Locate the cell with the specified text and output its [X, Y] center coordinate. 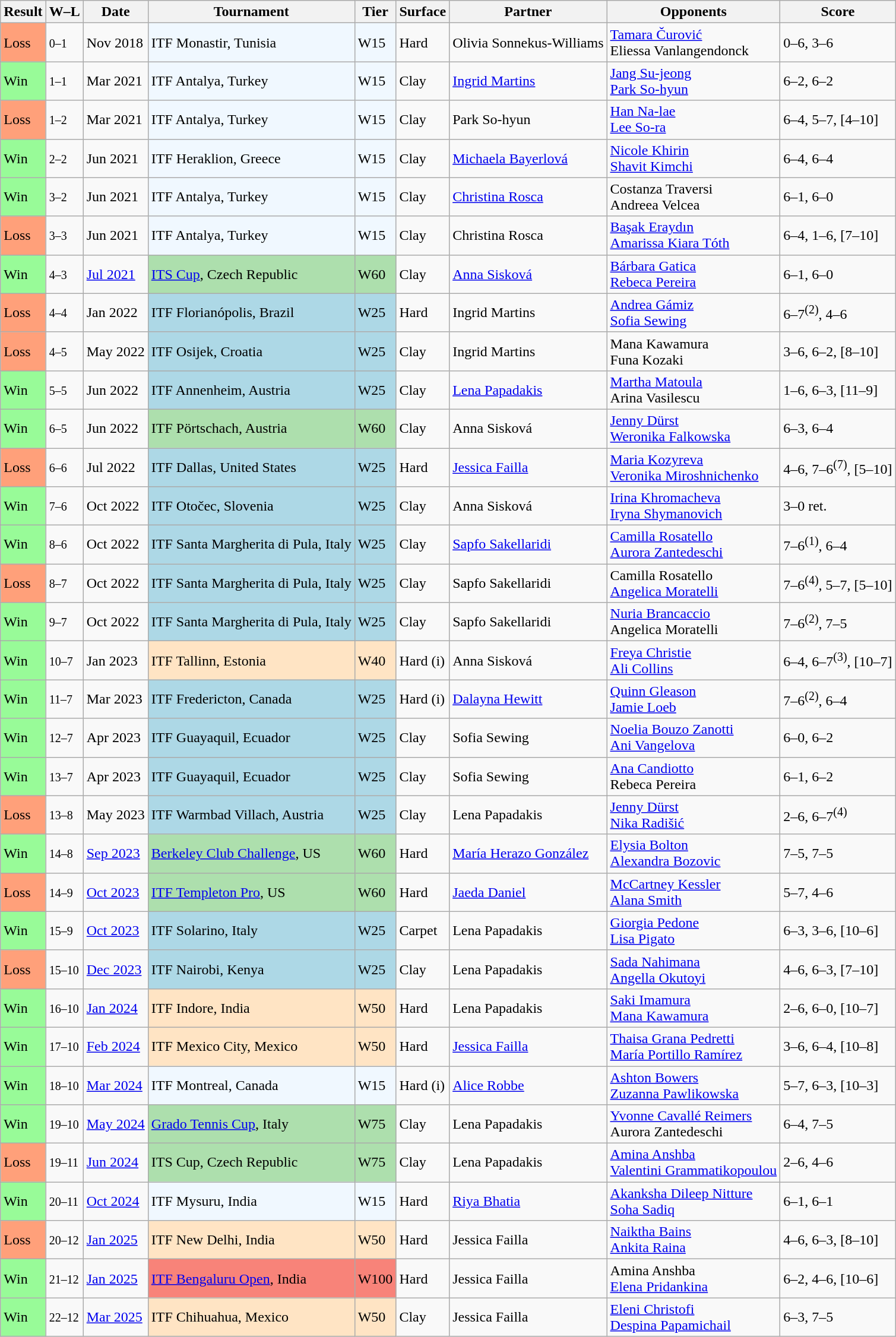
Result [23, 12]
Amina Anshba Valentini Grammatikopoulou [694, 1162]
ITF Otočec, Slovenia [251, 506]
1–6, 6–3, [11–9] [838, 389]
ITF New Delhi, India [251, 1240]
Riya Bhatia [528, 1202]
Elysia Bolton Alexandra Bozovic [694, 854]
16–10 [64, 1008]
3–3 [64, 235]
ITF Solarino, Italy [251, 931]
Mana Kawamura Funa Kozaki [694, 351]
Jenny Dürst Nika Radišić [694, 815]
W40 [375, 660]
5–7, 4–6 [838, 892]
Nicole Khirin Shavit Kimchi [694, 158]
17–10 [64, 1046]
7–6(2), 7–5 [838, 622]
Jenny Dürst Weronika Falkowska [694, 429]
Mar 2023 [115, 699]
Jan 2022 [115, 312]
6–4, 6–4 [838, 158]
Dec 2023 [115, 969]
ITF Chihuahua, Mexico [251, 1317]
Score [838, 12]
5–7, 6–3, [10–3] [838, 1085]
May 2024 [115, 1124]
6–1, 6–2 [838, 777]
Alice Robbe [528, 1085]
14–8 [64, 854]
ITF Florianópolis, Brazil [251, 312]
3–0 ret. [838, 506]
9–7 [64, 622]
3–6, 6–4, [10–8] [838, 1046]
ITF Pörtschach, Austria [251, 429]
2–2 [64, 158]
Jul 2021 [115, 274]
Camilla Rosatello Aurora Zantedeschi [694, 545]
4–5 [64, 351]
Andrea Gámiz Sofia Sewing [694, 312]
ITF Warmbad Villach, Austria [251, 815]
12–7 [64, 737]
Ana Candiotto Rebeca Pereira [694, 777]
6–2, 6–2 [838, 81]
ITF Dallas, United States [251, 467]
Han Na-lae Lee So-ra [694, 120]
ITF Monastir, Tunisia [251, 43]
6–1, 6–1 [838, 1202]
Naiktha Bains Ankita Raina [694, 1240]
Başak Eraydın Amarissa Kiara Tóth [694, 235]
ITF Heraklion, Greece [251, 158]
Irina Khromacheva Iryna Shymanovich [694, 506]
6–3, 3–6, [10–6] [838, 931]
Saki Imamura Mana Kawamura [694, 1008]
6–4, 6–7(3), [10–7] [838, 660]
Tournament [251, 12]
Martha Matoula Arina Vasilescu [694, 389]
3–6, 6–2, [8–10] [838, 351]
Freya Christie Ali Collins [694, 660]
6–0, 6–2 [838, 737]
Yvonne Cavallé Reimers Aurora Zantedeschi [694, 1124]
Eleni Christofi Despina Papamichail [694, 1317]
1–1 [64, 81]
W–L [64, 12]
7–6 [64, 506]
6–6 [64, 467]
6–2, 4–6, [10–6] [838, 1279]
Ashton Bowers Zuzanna Pawlikowska [694, 1085]
15–9 [64, 931]
4–3 [64, 274]
Jan 2024 [115, 1008]
Oct 2024 [115, 1202]
0–6, 3–6 [838, 43]
ITF Tallinn, Estonia [251, 660]
2–6, 4–6 [838, 1162]
Camilla Rosatello Angelica Moratelli [694, 583]
Michaela Bayerlová [528, 158]
19–11 [64, 1162]
6–5 [64, 429]
4–6, 6–3, [8–10] [838, 1240]
Surface [423, 12]
7–6(2), 6–4 [838, 699]
21–12 [64, 1279]
ITF Fredericton, Canada [251, 699]
Giorgia Pedone Lisa Pigato [694, 931]
Park So-hyun [528, 120]
Tamara Čurović Eliessa Vanlangendonck [694, 43]
0–1 [64, 43]
22–12 [64, 1317]
Olivia Sonnekus-Williams [528, 43]
18–10 [64, 1085]
11–7 [64, 699]
W100 [375, 1279]
19–10 [64, 1124]
Mar 2024 [115, 1085]
McCartney Kessler Alana Smith [694, 892]
3–2 [64, 197]
Dalayna Hewitt [528, 699]
Jang Su-jeong Park So-hyun [694, 81]
4–4 [64, 312]
1–2 [64, 120]
5–5 [64, 389]
6–3, 7–5 [838, 1317]
ITF Mexico City, Mexico [251, 1046]
7–5, 7–5 [838, 854]
Jaeda Daniel [528, 892]
Sep 2023 [115, 854]
ITF Indore, India [251, 1008]
Nov 2018 [115, 43]
7–6(4), 5–7, [5–10] [838, 583]
Tier [375, 12]
Amina Anshba Elena Pridankina [694, 1279]
10–7 [64, 660]
Quinn Gleason Jamie Loeb [694, 699]
6–7(2), 4–6 [838, 312]
Jul 2022 [115, 467]
Feb 2024 [115, 1046]
May 2022 [115, 351]
20–12 [64, 1240]
María Herazo González [528, 854]
8–6 [64, 545]
13–8 [64, 815]
Akanksha Dileep Nitture Soha Sadiq [694, 1202]
2–6, 6–0, [10–7] [838, 1008]
6–3, 6–4 [838, 429]
7–6(1), 6–4 [838, 545]
Berkeley Club Challenge, US [251, 854]
Costanza Traversi Andreea Velcea [694, 197]
ITF Bengaluru Open, India [251, 1279]
Jan 2023 [115, 660]
ITF Osijek, Croatia [251, 351]
6–4, 7–5 [838, 1124]
ITF Mysuru, India [251, 1202]
4–6, 7–6(7), [5–10] [838, 467]
14–9 [64, 892]
Date [115, 12]
Grado Tennis Cup, Italy [251, 1124]
Mar 2025 [115, 1317]
4–6, 6–3, [7–10] [838, 969]
ITF Nairobi, Kenya [251, 969]
2–6, 6–7(4) [838, 815]
20–11 [64, 1202]
Nuria Brancaccio Angelica Moratelli [694, 622]
Opponents [694, 12]
ITF Annenheim, Austria [251, 389]
ITF Montreal, Canada [251, 1085]
Jun 2024 [115, 1162]
Maria Kozyreva Veronika Miroshnichenko [694, 467]
Noelia Bouzo Zanotti Ani Vangelova [694, 737]
May 2023 [115, 815]
6–4, 5–7, [4–10] [838, 120]
Thaisa Grana Pedretti María Portillo Ramírez [694, 1046]
Bárbara Gatica Rebeca Pereira [694, 274]
Carpet [423, 931]
6–4, 1–6, [7–10] [838, 235]
8–7 [64, 583]
Sada Nahimana Angella Okutoyi [694, 969]
15–10 [64, 969]
Partner [528, 12]
13–7 [64, 777]
ITF Templeton Pro, US [251, 892]
